Identify which cell holds the provided text, then report its [x, y] central coordinate. 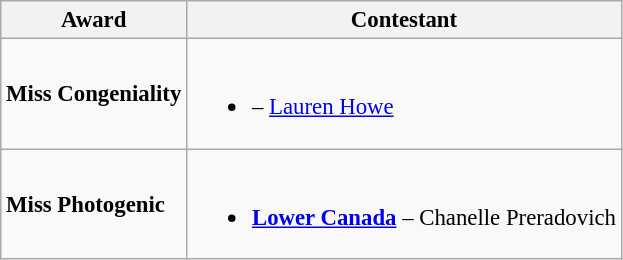
Lower Canada – Chanelle Preradovich [404, 204]
– Lauren Howe [404, 94]
Contestant [404, 20]
Miss Congeniality [94, 94]
Award [94, 20]
Miss Photogenic [94, 204]
